Output the [X, Y] coordinate of the center of the cell containing the given text.  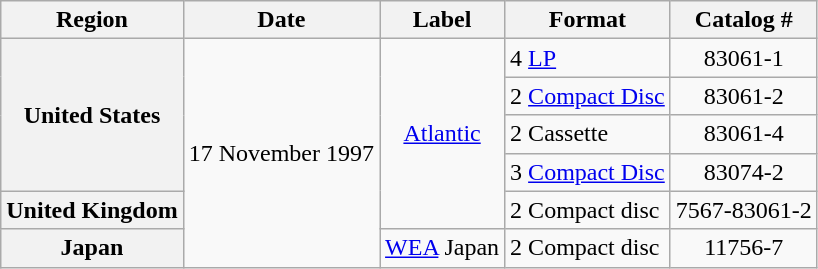
Date [281, 20]
7567-83061-2 [744, 210]
11756-7 [744, 248]
3 Compact Disc [588, 172]
WEA Japan [442, 248]
83061-2 [744, 96]
Format [588, 20]
Catalog # [744, 20]
Japan [92, 248]
2 Compact Disc [588, 96]
Region [92, 20]
83061-1 [744, 58]
United Kingdom [92, 210]
Atlantic [442, 134]
4 LP [588, 58]
83061-4 [744, 134]
2 Cassette [588, 134]
United States [92, 115]
Label [442, 20]
83074-2 [744, 172]
17 November 1997 [281, 153]
